Locate the cell with the specified text and output its (x, y) center coordinate. 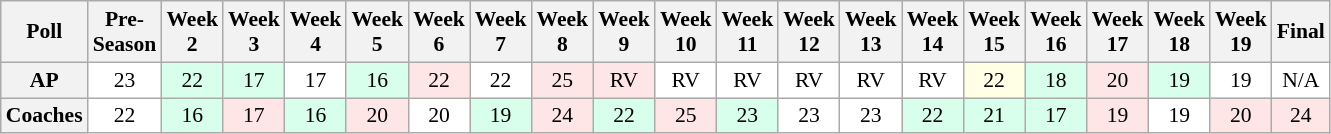
Week19 (1241, 32)
N/A (1301, 80)
Week12 (809, 32)
Week9 (624, 32)
Week14 (933, 32)
Week18 (1179, 32)
Week11 (748, 32)
Week15 (994, 32)
18 (1056, 80)
Week2 (192, 32)
Week4 (316, 32)
Pre-Season (125, 32)
Week10 (686, 32)
AP (44, 80)
Final (1301, 32)
Week8 (562, 32)
Week16 (1056, 32)
Coaches (44, 116)
Week17 (1118, 32)
Poll (44, 32)
Week13 (871, 32)
Week3 (254, 32)
Week6 (439, 32)
Week7 (501, 32)
Week5 (377, 32)
21 (994, 116)
